Pinpoint the cell where the given text exists, returning its (X, Y) midpoint coordinate. 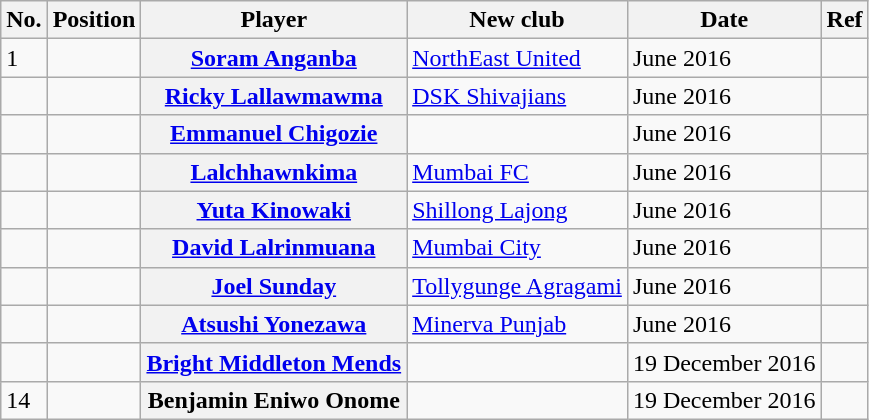
Date (724, 20)
DSK Shivajians (518, 96)
Player (274, 20)
Benjamin Eniwo Onome (274, 400)
Atsushi Yonezawa (274, 324)
NorthEast United (518, 58)
Bright Middleton Mends (274, 362)
Soram Anganba (274, 58)
Position (94, 20)
Lalchhawnkima (274, 172)
Joel Sunday (274, 286)
Shillong Lajong (518, 210)
Minerva Punjab (518, 324)
New club (518, 20)
No. (24, 20)
David Lalrinmuana (274, 248)
Ref (844, 20)
Mumbai City (518, 248)
Emmanuel Chigozie (274, 134)
Tollygunge Agragami (518, 286)
14 (24, 400)
1 (24, 58)
Mumbai FC (518, 172)
Yuta Kinowaki (274, 210)
Ricky Lallawmawma (274, 96)
